Detect which cell encompasses the target text, then output its (x, y) center coordinate. 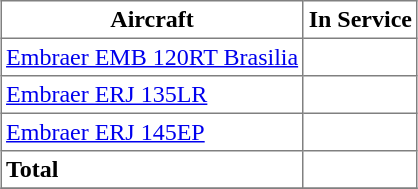
Total (152, 170)
In Service (360, 20)
Embraer ERJ 135LR (152, 95)
Embraer EMB 120RT Brasilia (152, 57)
Aircraft (152, 20)
Embraer ERJ 145EP (152, 132)
